Determine the [x, y] coordinate at the center of the cell enclosing the given text.  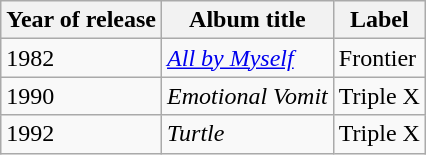
1990 [82, 96]
1982 [82, 58]
Album title [248, 20]
Emotional Vomit [248, 96]
1992 [82, 134]
Turtle [248, 134]
Year of release [82, 20]
Label [379, 20]
All by Myself [248, 58]
Frontier [379, 58]
